Identify which cell holds the provided text, then report its (x, y) central coordinate. 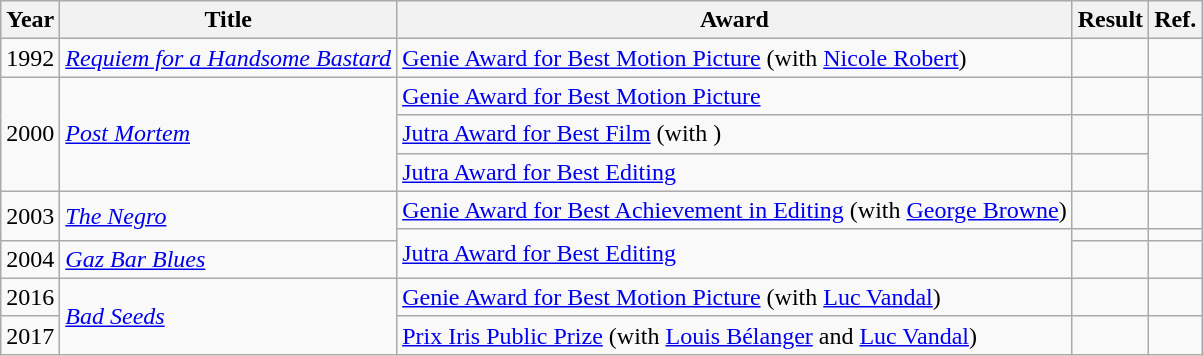
Genie Award for Best Motion Picture (with Luc Vandal) (735, 297)
Genie Award for Best Motion Picture (with Nicole Robert) (735, 58)
Ref. (1176, 20)
Genie Award for Best Achievement in Editing (with George Browne) (735, 210)
Post Mortem (228, 134)
2000 (30, 134)
Year (30, 20)
Title (228, 20)
The Negro (228, 216)
Result (1110, 20)
Prix Iris Public Prize (with Louis Bélanger and Luc Vandal) (735, 335)
2003 (30, 216)
Award (735, 20)
2016 (30, 297)
Bad Seeds (228, 316)
Gaz Bar Blues (228, 259)
2004 (30, 259)
1992 (30, 58)
Requiem for a Handsome Bastard (228, 58)
Jutra Award for Best Film (with ) (735, 134)
2017 (30, 335)
Genie Award for Best Motion Picture (735, 96)
